Search for the cell housing the specified text and yield its (X, Y) center coordinate. 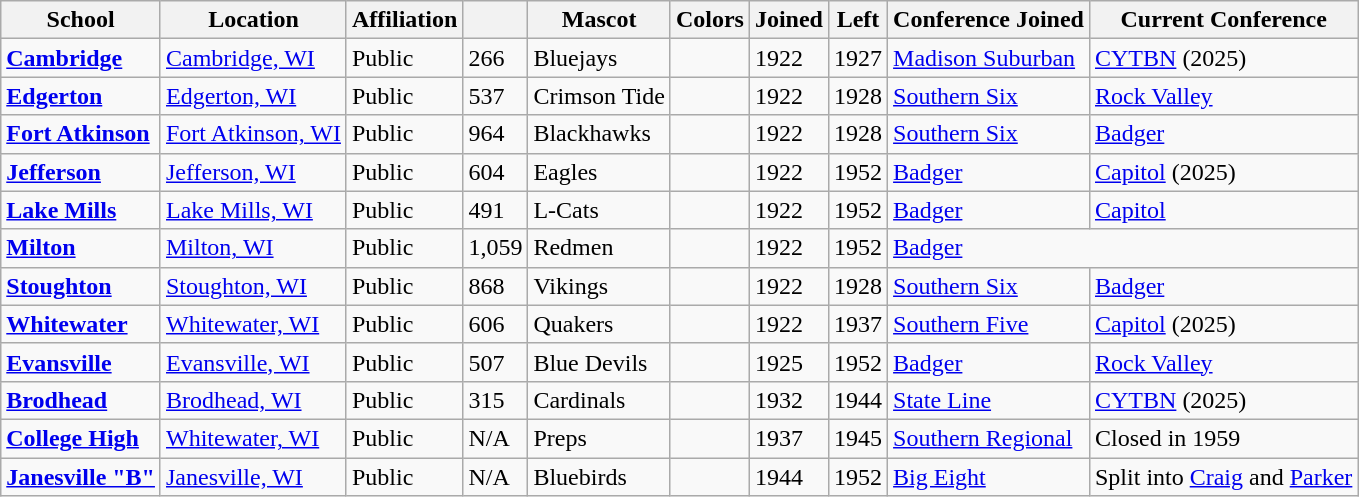
Madison Suburban (989, 58)
Milton (81, 248)
Fort Atkinson (81, 134)
Blackhawks (599, 134)
Blue Devils (599, 362)
Joined (788, 20)
College High (81, 438)
Big Eight (989, 477)
1927 (858, 58)
Brodhead (81, 400)
1932 (788, 400)
1,059 (496, 248)
Conference Joined (989, 20)
Janesville, WI (253, 477)
Eagles (599, 172)
Jefferson (81, 172)
Evansville (81, 362)
Evansville, WI (253, 362)
Fort Atkinson, WI (253, 134)
1945 (858, 438)
1925 (788, 362)
Jefferson, WI (253, 172)
Capitol (1223, 210)
Janesville "B" (81, 477)
606 (496, 324)
Left (858, 20)
L-Cats (599, 210)
Redmen (599, 248)
School (81, 20)
537 (496, 96)
868 (496, 286)
Quakers (599, 324)
491 (496, 210)
Mascot (599, 20)
604 (496, 172)
Crimson Tide (599, 96)
Edgerton (81, 96)
Lake Mills (81, 210)
Preps (599, 438)
State Line (989, 400)
Cambridge, WI (253, 58)
Brodhead, WI (253, 400)
Stoughton (81, 286)
Whitewater (81, 324)
Affiliation (404, 20)
Cardinals (599, 400)
964 (496, 134)
266 (496, 58)
Edgerton, WI (253, 96)
Closed in 1959 (1223, 438)
Colors (710, 20)
507 (496, 362)
Milton, WI (253, 248)
Stoughton, WI (253, 286)
Vikings (599, 286)
Location (253, 20)
315 (496, 400)
Current Conference (1223, 20)
Lake Mills, WI (253, 210)
Southern Regional (989, 438)
Bluejays (599, 58)
Split into Craig and Parker (1223, 477)
Bluebirds (599, 477)
Cambridge (81, 58)
Southern Five (989, 324)
